Find where the given text appears and provide that cell's center as [X, Y] coordinate. 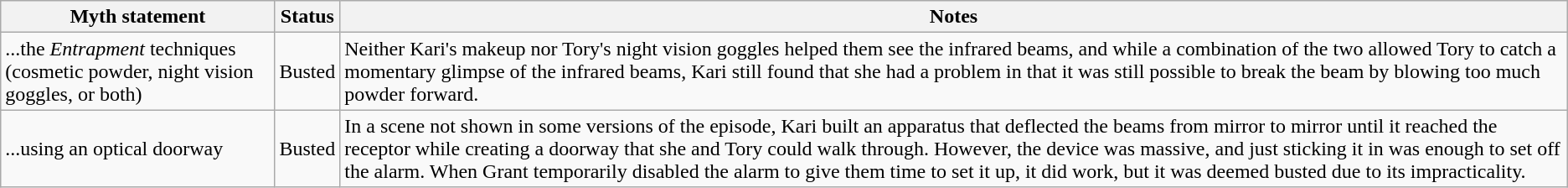
Myth statement [137, 17]
...using an optical doorway [137, 149]
...the Entrapment techniques (cosmetic powder, night vision goggles, or both) [137, 71]
Notes [954, 17]
Status [307, 17]
